Output the [x, y] coordinate of the center of the cell containing the given text.  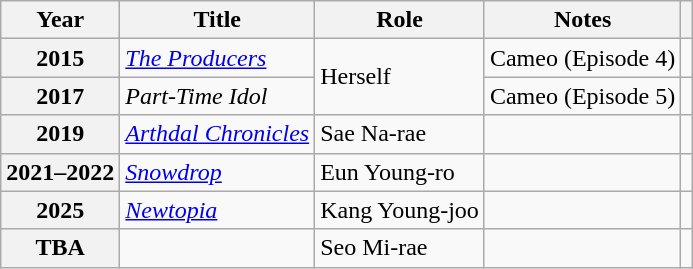
Year [60, 20]
Role [400, 20]
Kang Young-joo [400, 210]
2017 [60, 96]
Snowdrop [218, 172]
Herself [400, 77]
Seo Mi-rae [400, 248]
2015 [60, 58]
Part-Time Idol [218, 96]
TBA [60, 248]
2021–2022 [60, 172]
Newtopia [218, 210]
Eun Young-ro [400, 172]
Cameo (Episode 5) [582, 96]
Arthdal Chronicles [218, 134]
Title [218, 20]
Cameo (Episode 4) [582, 58]
2025 [60, 210]
Sae Na-rae [400, 134]
2019 [60, 134]
The Producers [218, 58]
Notes [582, 20]
